From the cell containing the given text, extract its center point as [x, y] coordinate. 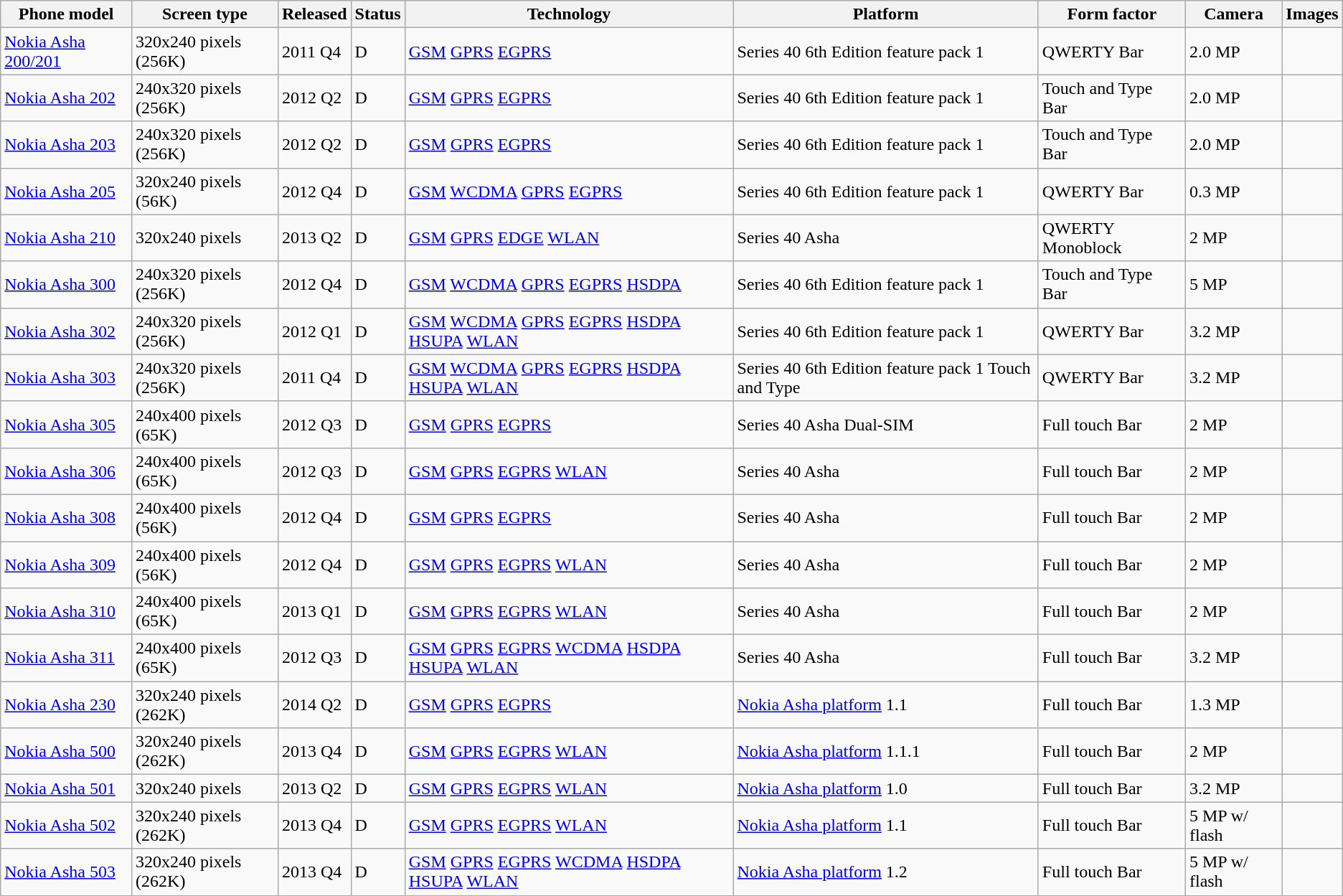
2013 Q1 [314, 611]
Nokia Asha 306 [66, 471]
Form factor [1112, 14]
Nokia Asha platform 1.2 [885, 872]
Nokia Asha 305 [66, 425]
Nokia Asha 308 [66, 518]
Nokia Asha 200/201 [66, 52]
Nokia Asha 311 [66, 659]
Status [377, 14]
Nokia Asha platform 1.0 [885, 788]
Nokia Asha 300 [66, 284]
320x240 pixels (256K) [205, 52]
Camera [1233, 14]
2012 Q1 [314, 331]
GSM GPRS EDGE WLAN [569, 238]
Nokia Asha 503 [66, 872]
1.3 MP [1233, 704]
Nokia Asha 230 [66, 704]
Series 40 Asha Dual-SIM [885, 425]
5 MP [1233, 284]
0.3 MP [1233, 191]
Nokia Asha 309 [66, 564]
320x240 pixels (56K) [205, 191]
Nokia Asha 310 [66, 611]
GSM WCDMA GPRS EGPRS HSDPA [569, 284]
Platform [885, 14]
Nokia Asha 203 [66, 145]
Technology [569, 14]
Nokia Asha 502 [66, 825]
Nokia Asha 500 [66, 752]
Nokia Asha 202 [66, 98]
GSM WCDMA GPRS EGPRS [569, 191]
Released [314, 14]
Images [1312, 14]
Screen type [205, 14]
2014 Q2 [314, 704]
Nokia Asha 205 [66, 191]
Nokia Asha 302 [66, 331]
Nokia Asha 501 [66, 788]
Nokia Asha platform 1.1.1 [885, 752]
Nokia Asha 210 [66, 238]
Nokia Asha 303 [66, 377]
Phone model [66, 14]
Series 40 6th Edition feature pack 1 Touch and Type [885, 377]
QWERTY Monoblock [1112, 238]
